Search for the cell housing the specified text and yield its [x, y] center coordinate. 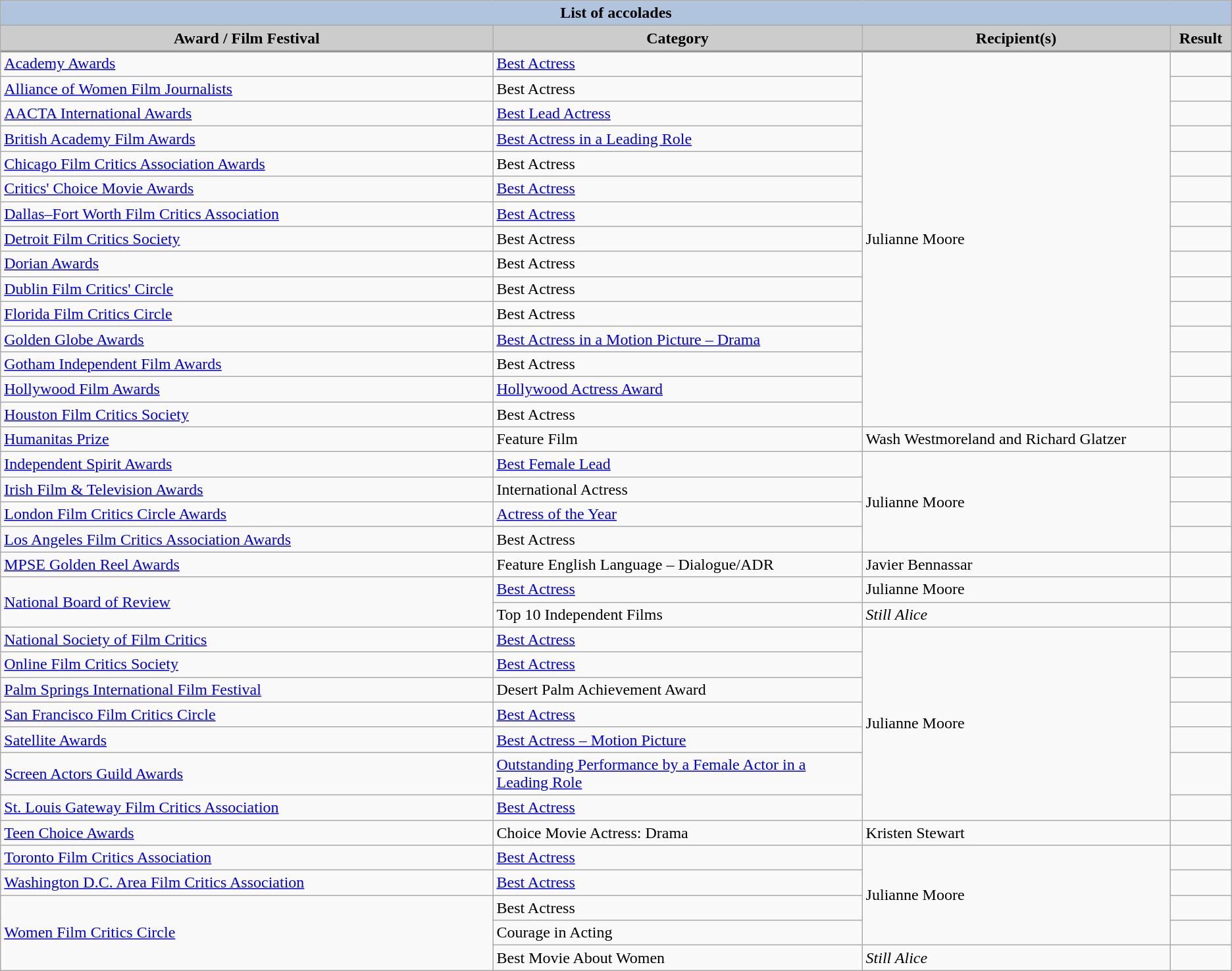
Washington D.C. Area Film Critics Association [247, 883]
List of accolades [616, 13]
Best Movie About Women [678, 958]
Independent Spirit Awards [247, 464]
London Film Critics Circle Awards [247, 514]
Houston Film Critics Society [247, 414]
Best Female Lead [678, 464]
Detroit Film Critics Society [247, 239]
Florida Film Critics Circle [247, 314]
Critics' Choice Movie Awards [247, 189]
British Academy Film Awards [247, 139]
Teen Choice Awards [247, 832]
National Board of Review [247, 602]
Dublin Film Critics' Circle [247, 289]
Kristen Stewart [1016, 832]
Hollywood Film Awards [247, 389]
Feature English Language – Dialogue/ADR [678, 564]
Humanitas Prize [247, 439]
Screen Actors Guild Awards [247, 774]
Best Lead Actress [678, 114]
Actress of the Year [678, 514]
Result [1201, 38]
Best Actress in a Leading Role [678, 139]
AACTA International Awards [247, 114]
Toronto Film Critics Association [247, 858]
Hollywood Actress Award [678, 389]
Dorian Awards [247, 264]
Satellite Awards [247, 739]
Irish Film & Television Awards [247, 489]
Best Actress – Motion Picture [678, 739]
Dallas–Fort Worth Film Critics Association [247, 214]
Top 10 Independent Films [678, 614]
Women Film Critics Circle [247, 933]
International Actress [678, 489]
National Society of Film Critics [247, 639]
Javier Bennassar [1016, 564]
Desert Palm Achievement Award [678, 689]
Los Angeles Film Critics Association Awards [247, 539]
Choice Movie Actress: Drama [678, 832]
San Francisco Film Critics Circle [247, 714]
Chicago Film Critics Association Awards [247, 164]
Palm Springs International Film Festival [247, 689]
Best Actress in a Motion Picture – Drama [678, 339]
Academy Awards [247, 64]
Feature Film [678, 439]
Alliance of Women Film Journalists [247, 89]
Courage in Acting [678, 933]
Golden Globe Awards [247, 339]
Award / Film Festival [247, 38]
Outstanding Performance by a Female Actor in a Leading Role [678, 774]
Wash Westmoreland and Richard Glatzer [1016, 439]
Recipient(s) [1016, 38]
Category [678, 38]
St. Louis Gateway Film Critics Association [247, 807]
MPSE Golden Reel Awards [247, 564]
Online Film Critics Society [247, 664]
Gotham Independent Film Awards [247, 364]
